Determine the (x, y) coordinate at the center of the cell enclosing the given text.  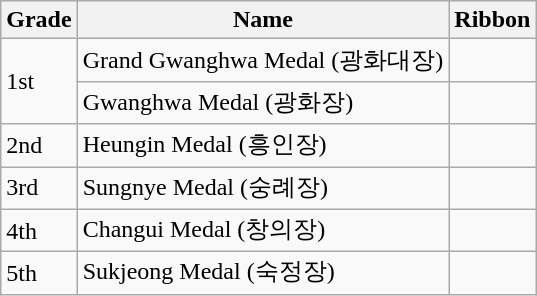
Grade (39, 20)
Heungin Medal (흥인장) (263, 146)
Gwanghwa Medal (광화장) (263, 102)
Sungnye Medal (숭례장) (263, 188)
Ribbon (492, 20)
5th (39, 274)
Changui Medal (창의장) (263, 230)
3rd (39, 188)
2nd (39, 146)
4th (39, 230)
Sukjeong Medal (숙정장) (263, 274)
1st (39, 82)
Name (263, 20)
Grand Gwanghwa Medal (광화대장) (263, 60)
